Scan for the cell matching the given text and deliver its [X, Y] coordinate at center. 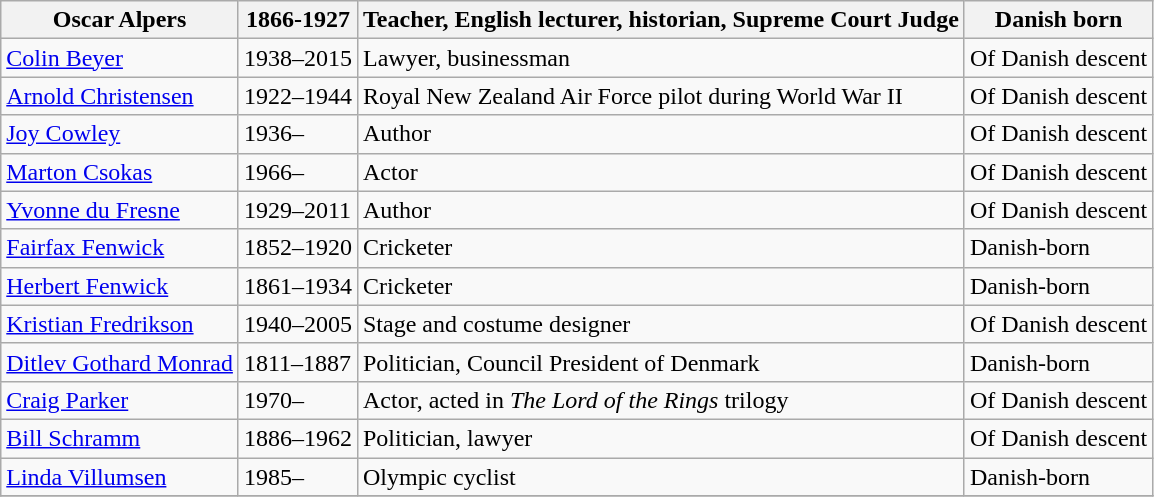
1861–1934 [298, 286]
1985– [298, 477]
Royal New Zealand Air Force pilot during World War II [660, 96]
Stage and costume designer [660, 324]
Danish born [1058, 20]
Linda Villumsen [120, 477]
1940–2005 [298, 324]
Politician, Council President of Denmark [660, 362]
Bill Schramm [120, 438]
1929–2011 [298, 210]
Fairfax Fenwick [120, 248]
1866-1927 [298, 20]
Ditlev Gothard Monrad [120, 362]
1886–1962 [298, 438]
Olympic cyclist [660, 477]
Arnold Christensen [120, 96]
Herbert Fenwick [120, 286]
1852–1920 [298, 248]
1811–1887 [298, 362]
Actor, acted in The Lord of the Rings trilogy [660, 400]
Actor [660, 172]
Lawyer, businessman [660, 58]
1938–2015 [298, 58]
Oscar Alpers [120, 20]
1922–1944 [298, 96]
1966– [298, 172]
Colin Beyer [120, 58]
Marton Csokas [120, 172]
1936– [298, 134]
Joy Cowley [120, 134]
Kristian Fredrikson [120, 324]
Craig Parker [120, 400]
Teacher, English lecturer, historian, Supreme Court Judge [660, 20]
1970– [298, 400]
Yvonne du Fresne [120, 210]
Politician, lawyer [660, 438]
